Identify which cell holds the provided text, then report its [x, y] central coordinate. 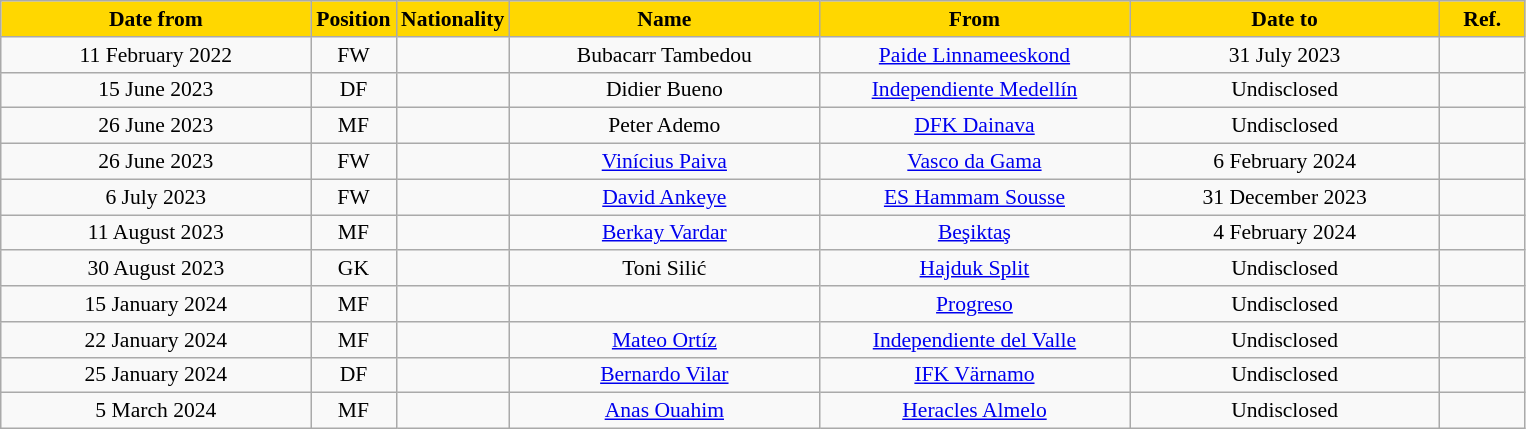
Toni Silić [664, 269]
Date from [156, 19]
Heracles Almelo [974, 411]
Bubacarr Tambedou [664, 55]
6 February 2024 [1285, 162]
IFK Värnamo [974, 375]
Nationality [452, 19]
Paide Linnameeskond [974, 55]
Independiente Medellín [974, 90]
From [974, 19]
15 June 2023 [156, 90]
Mateo Ortíz [664, 340]
Vasco da Gama [974, 162]
Berkay Vardar [664, 233]
Anas Ouahim [664, 411]
31 December 2023 [1285, 197]
David Ankeye [664, 197]
ES Hammam Sousse [974, 197]
11 August 2023 [156, 233]
Position [354, 19]
31 July 2023 [1285, 55]
4 February 2024 [1285, 233]
30 August 2023 [156, 269]
22 January 2024 [156, 340]
Progreso [974, 304]
Peter Ademo [664, 126]
Name [664, 19]
Independiente del Valle [974, 340]
15 January 2024 [156, 304]
GK [354, 269]
5 March 2024 [156, 411]
Bernardo Vilar [664, 375]
Ref. [1482, 19]
Didier Bueno [664, 90]
25 January 2024 [156, 375]
Hajduk Split [974, 269]
6 July 2023 [156, 197]
Vinícius Paiva [664, 162]
Date to [1285, 19]
11 February 2022 [156, 55]
DFK Dainava [974, 126]
Beşiktaş [974, 233]
